For the text-containing cell, return its midpoint in [x, y] coordinate format. 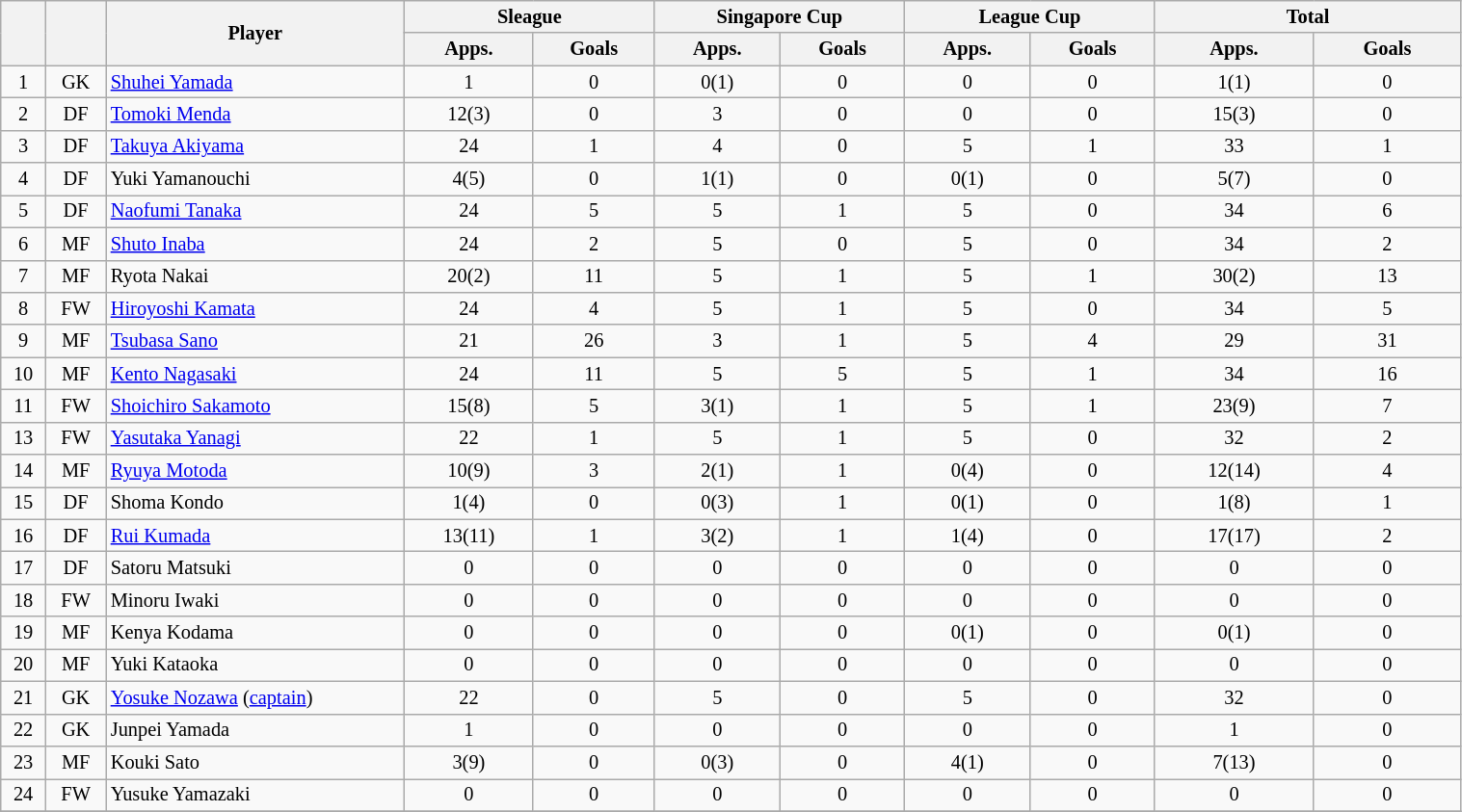
Rui Kumada [255, 536]
15(3) [1234, 114]
3(2) [717, 536]
19 [23, 633]
4(5) [469, 179]
26 [594, 341]
9 [23, 341]
20 [23, 665]
20(2) [469, 276]
0(4) [968, 471]
2(1) [717, 471]
Singapore Cup [780, 16]
Yuki Kataoka [255, 665]
15(8) [469, 406]
Tsubasa Sano [255, 341]
Yosuke Nozawa (captain) [255, 697]
12(14) [1234, 471]
Tomoki Menda [255, 114]
Shuhei Yamada [255, 82]
League Cup [1030, 16]
14 [23, 471]
Yuki Yamanouchi [255, 179]
Shoichiro Sakamoto [255, 406]
Yusuke Yamazaki [255, 795]
18 [23, 600]
13(11) [469, 536]
Kenya Kodama [255, 633]
15 [23, 503]
7(13) [1234, 762]
29 [1234, 341]
12(3) [469, 114]
33 [1234, 146]
Shoma Kondo [255, 503]
Sleague [530, 16]
3(9) [469, 762]
31 [1388, 341]
8 [23, 308]
5(7) [1234, 179]
10 [23, 374]
4(1) [968, 762]
23 [23, 762]
Player [255, 33]
3(1) [717, 406]
Takuya Akiyama [255, 146]
Yasutaka Yanagi [255, 438]
17(17) [1234, 536]
Shuto Inaba [255, 244]
Junpei Yamada [255, 730]
Naofumi Tanaka [255, 211]
Satoru Matsuki [255, 567]
Hiroyoshi Kamata [255, 308]
Kouki Sato [255, 762]
Total [1308, 16]
Ryota Nakai [255, 276]
23(9) [1234, 406]
30(2) [1234, 276]
Ryuya Motoda [255, 471]
10(9) [469, 471]
Minoru Iwaki [255, 600]
Kento Nagasaki [255, 374]
17 [23, 567]
1(8) [1234, 503]
